Scan for the cell matching the given text and deliver its [x, y] coordinate at center. 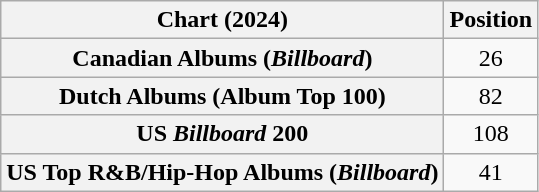
Position [491, 20]
82 [491, 96]
Dutch Albums (Album Top 100) [222, 96]
US Top R&B/Hip-Hop Albums (Billboard) [222, 172]
26 [491, 58]
41 [491, 172]
Chart (2024) [222, 20]
US Billboard 200 [222, 134]
Canadian Albums (Billboard) [222, 58]
108 [491, 134]
